Locate the cell with the specified text and output its (x, y) center coordinate. 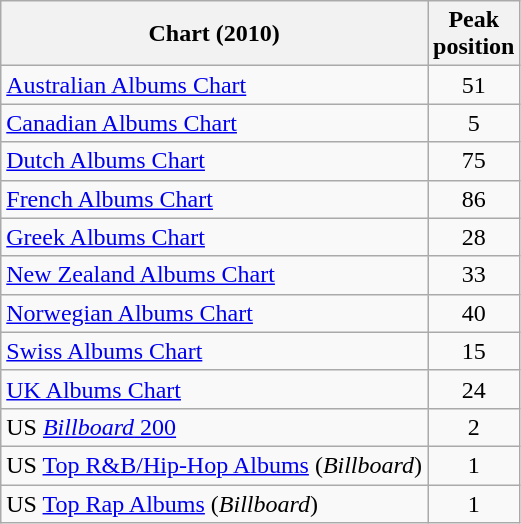
5 (474, 123)
UK Albums Chart (214, 389)
US Top Rap Albums (Billboard) (214, 503)
Canadian Albums Chart (214, 123)
French Albums Chart (214, 199)
28 (474, 237)
Peakposition (474, 34)
75 (474, 161)
New Zealand Albums Chart (214, 275)
US Top R&B/Hip-Hop Albums (Billboard) (214, 465)
Chart (2010) (214, 34)
US Billboard 200 (214, 427)
Australian Albums Chart (214, 85)
33 (474, 275)
24 (474, 389)
Greek Albums Chart (214, 237)
Norwegian Albums Chart (214, 313)
86 (474, 199)
Swiss Albums Chart (214, 351)
40 (474, 313)
15 (474, 351)
2 (474, 427)
Dutch Albums Chart (214, 161)
51 (474, 85)
